Provide the (x, y) coordinate of the cell's center where the given text is located.  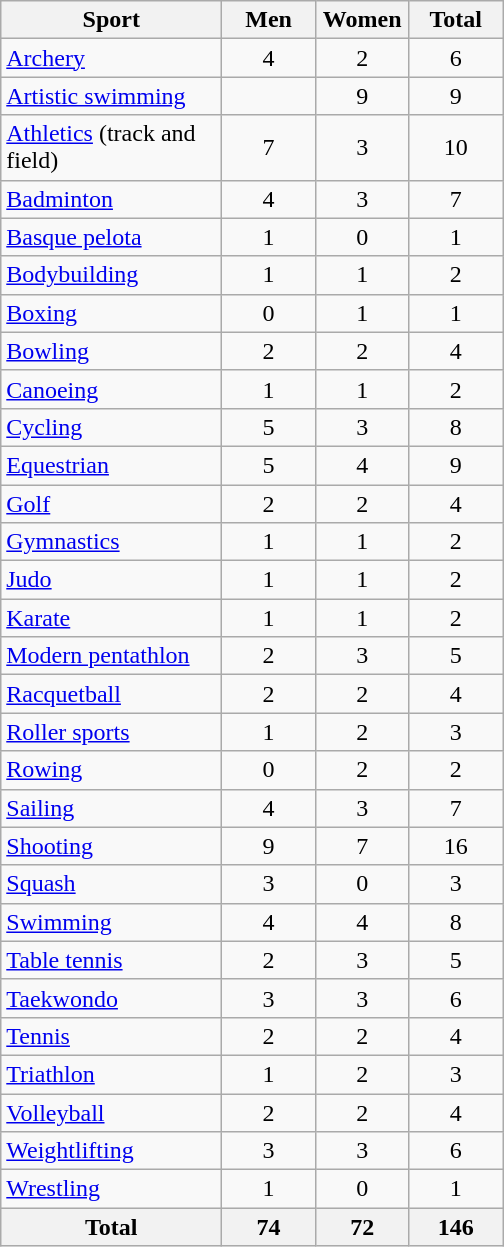
Golf (112, 503)
Volleyball (112, 1113)
Athletics (track and field) (112, 148)
Gymnastics (112, 542)
Tennis (112, 1036)
Karate (112, 618)
Badminton (112, 199)
Modern pentathlon (112, 656)
Judo (112, 580)
Racquetball (112, 694)
Artistic swimming (112, 96)
Basque pelota (112, 237)
Boxing (112, 313)
Women (362, 20)
Archery (112, 58)
Wrestling (112, 1189)
74 (269, 1227)
Cycling (112, 427)
Swimming (112, 922)
Bodybuilding (112, 275)
Equestrian (112, 465)
146 (456, 1227)
Roller sports (112, 732)
Taekwondo (112, 998)
72 (362, 1227)
Sailing (112, 808)
Squash (112, 884)
Shooting (112, 846)
Sport (112, 20)
Canoeing (112, 389)
Men (269, 20)
16 (456, 846)
Weightlifting (112, 1151)
Bowling (112, 351)
Triathlon (112, 1074)
Rowing (112, 770)
Table tennis (112, 960)
10 (456, 148)
